Search for the cell housing the specified text and yield its (X, Y) center coordinate. 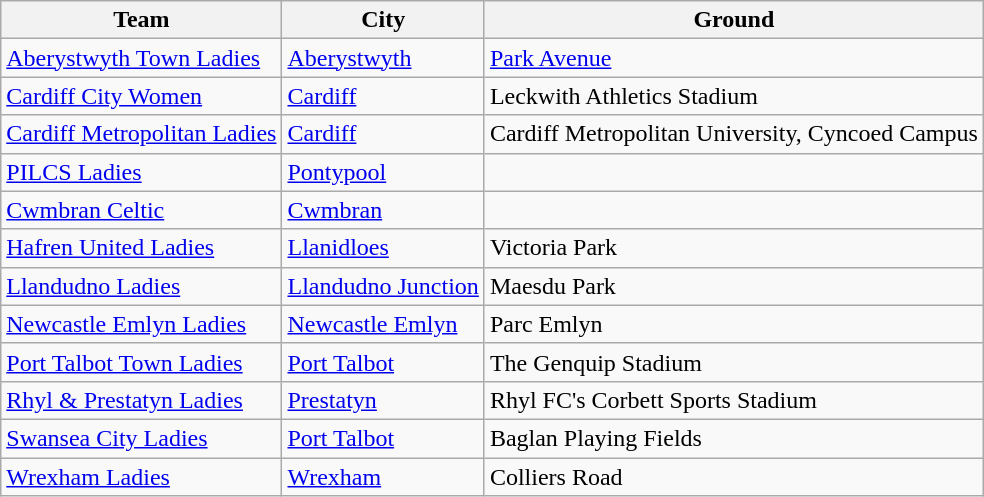
Port Talbot Town Ladies (142, 362)
Rhyl FC's Corbett Sports Stadium (734, 400)
Newcastle Emlyn (383, 324)
Parc Emlyn (734, 324)
Cwmbran (383, 210)
Cardiff Metropolitan Ladies (142, 134)
Llanidloes (383, 248)
Baglan Playing Fields (734, 438)
Rhyl & Prestatyn Ladies (142, 400)
The Genquip Stadium (734, 362)
Team (142, 20)
City (383, 20)
Swansea City Ladies (142, 438)
Pontypool (383, 172)
Colliers Road (734, 477)
Aberystwyth Town Ladies (142, 58)
Cwmbran Celtic (142, 210)
Hafren United Ladies (142, 248)
Victoria Park (734, 248)
Maesdu Park (734, 286)
Leckwith Athletics Stadium (734, 96)
Ground (734, 20)
Aberystwyth (383, 58)
PILCS Ladies (142, 172)
Wrexham (383, 477)
Newcastle Emlyn Ladies (142, 324)
Cardiff City Women (142, 96)
Cardiff Metropolitan University, Cyncoed Campus (734, 134)
Wrexham Ladies (142, 477)
Prestatyn (383, 400)
Llandudno Ladies (142, 286)
Park Avenue (734, 58)
Llandudno Junction (383, 286)
